For the text-containing cell, return its midpoint in (X, Y) coordinate format. 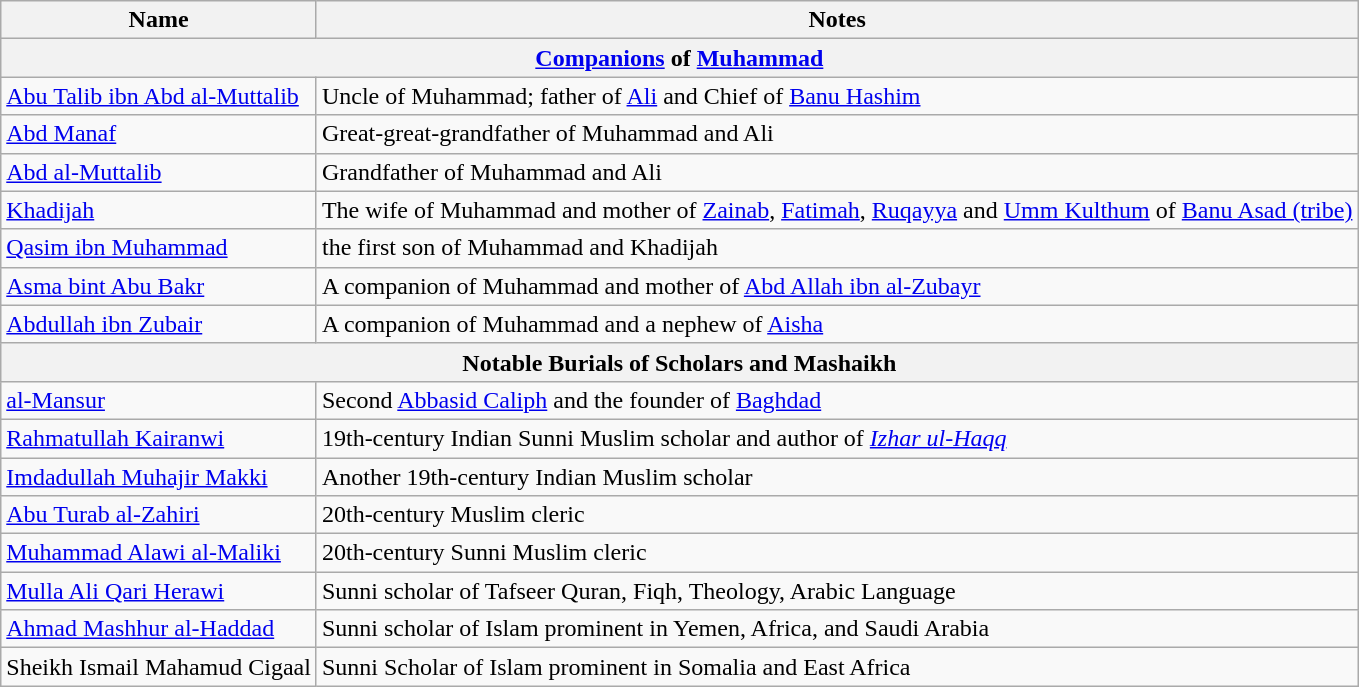
Great-great-grandfather of Muhammad and Ali (837, 134)
Grandfather of Muhammad and Ali (837, 172)
Abd Manaf (159, 134)
20th-century Sunni Muslim cleric (837, 553)
Qasim ibn Muhammad (159, 248)
Second Abbasid Caliph and the founder of Baghdad (837, 400)
Rahmatullah Kairanwi (159, 438)
20th-century Muslim cleric (837, 515)
Abd al-Muttalib (159, 172)
Muhammad Alawi al-Maliki (159, 553)
The wife of Muhammad and mother of Zainab, Fatimah, Ruqayya and Umm Kulthum of Banu Asad (tribe) (837, 210)
al-Mansur (159, 400)
Name (159, 20)
Sunni scholar of Tafseer Quran, Fiqh, Theology, Arabic Language (837, 591)
A companion of Muhammad and mother of Abd Allah ibn al-Zubayr (837, 286)
Notable Burials of Scholars and Mashaikh (680, 362)
Asma bint Abu Bakr (159, 286)
Ahmad Mashhur al-Haddad (159, 629)
19th-century Indian Sunni Muslim scholar and author of Izhar ul-Haqq (837, 438)
A companion of Muhammad and a nephew of Aisha (837, 324)
Sheikh Ismail Mahamud Cigaal (159, 667)
Abu Turab al-Zahiri (159, 515)
Abdullah ibn Zubair (159, 324)
Notes (837, 20)
Khadijah (159, 210)
Uncle of Muhammad; father of Ali and Chief of Banu Hashim (837, 96)
Sunni scholar of Islam prominent in Yemen, Africa, and Saudi Arabia (837, 629)
the first son of Muhammad and Khadijah (837, 248)
Sunni Scholar of Islam prominent in Somalia and East Africa (837, 667)
Mulla Ali Qari Herawi (159, 591)
Companions of Muhammad (680, 58)
Abu Talib ibn Abd al-Muttalib (159, 96)
Imdadullah Muhajir Makki (159, 477)
Another 19th-century Indian Muslim scholar (837, 477)
